Provide the (X, Y) coordinate of the cell's center where the given text is located.  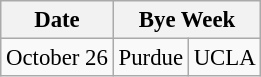
Bye Week (187, 20)
Purdue (150, 58)
October 26 (57, 58)
UCLA (224, 58)
Date (57, 20)
